Identify which cell holds the provided text, then report its (x, y) central coordinate. 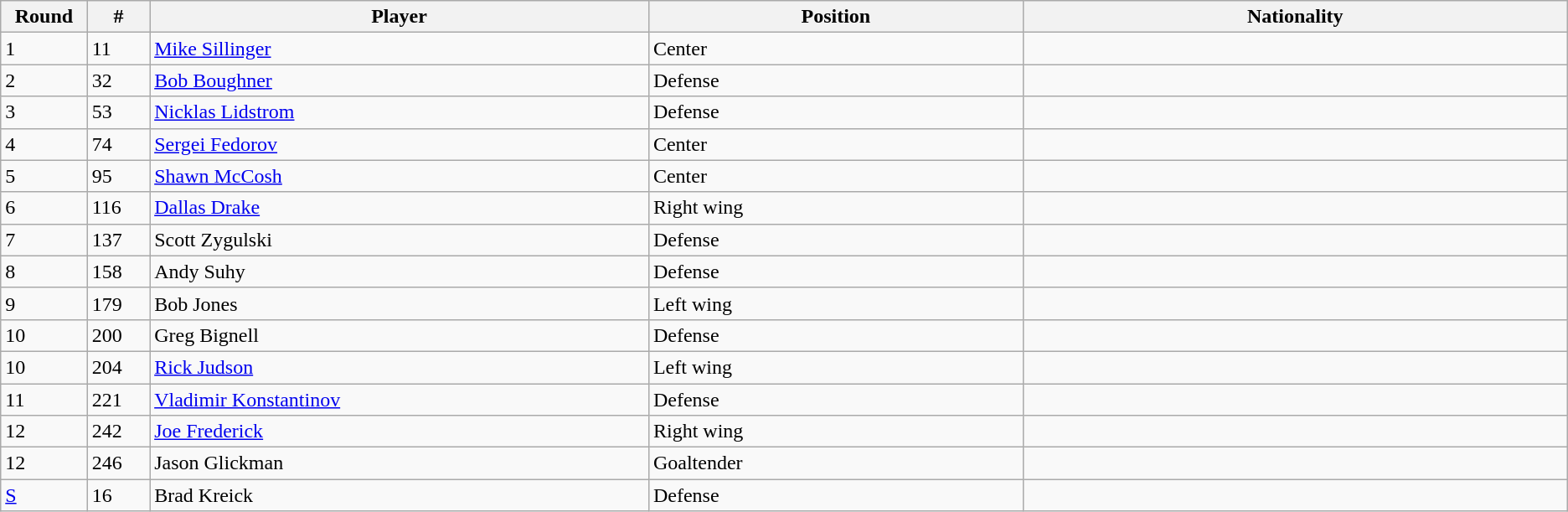
32 (118, 80)
Andy Suhy (400, 272)
5 (44, 176)
Nationality (1295, 17)
221 (118, 400)
158 (118, 272)
53 (118, 112)
Greg Bignell (400, 335)
Bob Boughner (400, 80)
Shawn McCosh (400, 176)
1 (44, 49)
Vladimir Konstantinov (400, 400)
# (118, 17)
116 (118, 208)
2 (44, 80)
200 (118, 335)
7 (44, 240)
95 (118, 176)
Brad Kreick (400, 495)
3 (44, 112)
Joe Frederick (400, 432)
Bob Jones (400, 303)
242 (118, 432)
Round (44, 17)
Sergei Fedorov (400, 144)
Scott Zygulski (400, 240)
Dallas Drake (400, 208)
Position (836, 17)
204 (118, 367)
Jason Glickman (400, 463)
6 (44, 208)
Player (400, 17)
S (44, 495)
16 (118, 495)
137 (118, 240)
179 (118, 303)
Goaltender (836, 463)
4 (44, 144)
9 (44, 303)
Rick Judson (400, 367)
Mike Sillinger (400, 49)
8 (44, 272)
Nicklas Lidstrom (400, 112)
246 (118, 463)
74 (118, 144)
